Output the (X, Y) coordinate of the center of the cell containing the given text.  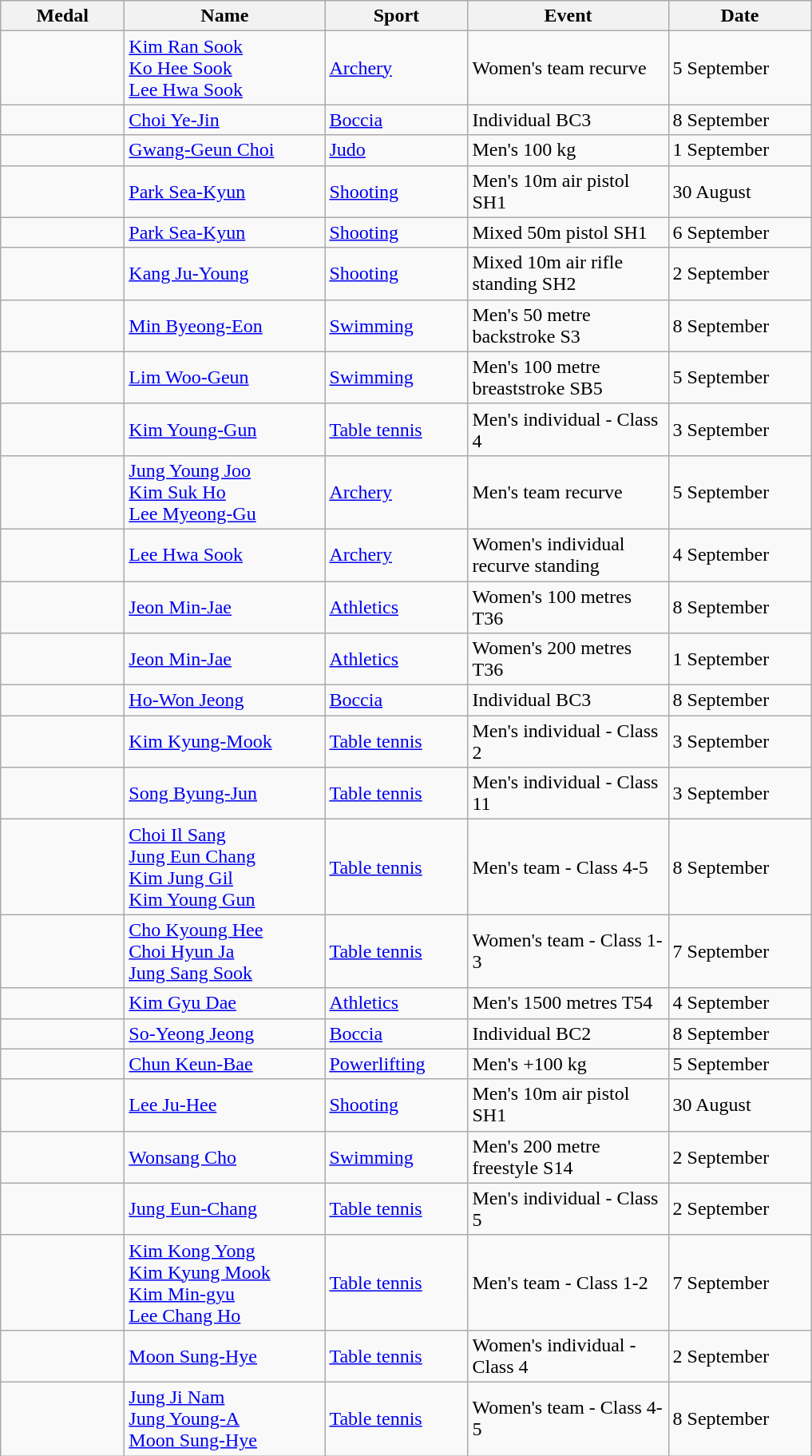
Men's 200 metre freestyle S14 (568, 1156)
Event (568, 16)
Lee Hwa Sook (225, 554)
Kim Kyung-Mook (225, 741)
Choi Il Sang Jung Eun Chang Kim Jung Gil Kim Young Gun (225, 867)
Mixed 10m air rifle standing SH2 (568, 273)
Sport (396, 16)
Men's 100 metre breaststroke SB5 (568, 377)
Men's +100 kg (568, 1064)
Jung Eun-Chang (225, 1209)
Men's 100 kg (568, 150)
Medal (62, 16)
Song Byung-Jun (225, 794)
Men's individual - Class 4 (568, 430)
Mixed 50m pistol SH1 (568, 232)
Men's 50 metre backstroke S3 (568, 326)
Chun Keun-Bae (225, 1064)
Cho Kyoung Hee Choi Hyun Ja Jung Sang Sook (225, 951)
Moon Sung-Hye (225, 1356)
Women's 100 metres T36 (568, 607)
Men's individual - Class 11 (568, 794)
Name (225, 16)
Men's individual - Class 5 (568, 1209)
Kang Ju-Young (225, 273)
Men's 1500 metres T54 (568, 1003)
So-Yeong Jeong (225, 1033)
Lee Ju-Hee (225, 1105)
Individual BC2 (568, 1033)
Men's team - Class 1-2 (568, 1283)
Kim Ran Sook Ko Hee Sook Lee Hwa Sook (225, 68)
Judo (396, 150)
Kim Kong Yong Kim Kyung Mook Kim Min-gyu Lee Chang Ho (225, 1283)
Date (739, 16)
Gwang-Geun Choi (225, 150)
Powerlifting (396, 1064)
6 September (739, 232)
Men's team recurve (568, 492)
Kim Young-Gun (225, 430)
Women's team - Class 4-5 (568, 1418)
Kim Gyu Dae (225, 1003)
Min Byeong-Eon (225, 326)
Women's 200 metres T36 (568, 660)
Women's team - Class 1-3 (568, 951)
Choi Ye-Jin (225, 120)
Men's individual - Class 2 (568, 741)
Ho-Won Jeong (225, 700)
Jung Ji Nam Jung Young-A Moon Sung-Hye (225, 1418)
Jung Young Joo Kim Suk Ho Lee Myeong-Gu (225, 492)
Wonsang Cho (225, 1156)
Women's individual - Class 4 (568, 1356)
Men's team - Class 4-5 (568, 867)
Lim Woo-Geun (225, 377)
Women's individual recurve standing (568, 554)
Women's team recurve (568, 68)
